Search for the cell housing the specified text and yield its [X, Y] center coordinate. 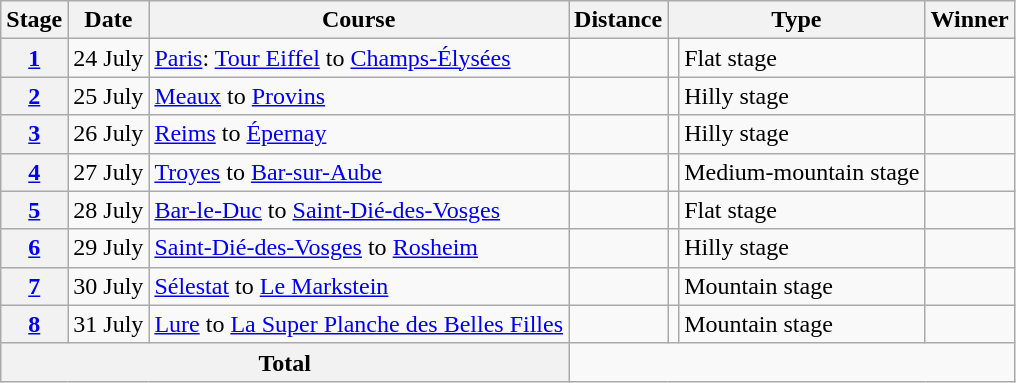
3 [34, 134]
Reims to Épernay [359, 134]
25 July [108, 96]
Paris: Tour Eiffel to Champs-Élysées [359, 58]
Sélestat to Le Markstein [359, 286]
Lure to La Super Planche des Belles Filles [359, 324]
1 [34, 58]
Bar-le-Duc to Saint-Dié-des-Vosges [359, 210]
31 July [108, 324]
2 [34, 96]
7 [34, 286]
Date [108, 20]
27 July [108, 172]
29 July [108, 248]
28 July [108, 210]
5 [34, 210]
8 [34, 324]
Stage [34, 20]
Type [796, 20]
Troyes to Bar-sur-Aube [359, 172]
Meaux to Provins [359, 96]
26 July [108, 134]
Medium-mountain stage [802, 172]
Total [285, 362]
6 [34, 248]
24 July [108, 58]
Course [359, 20]
Winner [970, 20]
4 [34, 172]
Saint-Dié-des-Vosges to Rosheim [359, 248]
30 July [108, 286]
Distance [618, 20]
